Search for the cell housing the specified text and yield its [X, Y] center coordinate. 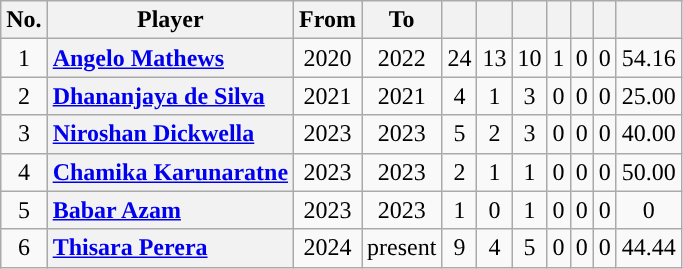
Niroshan Dickwella [170, 134]
Dhananjaya de Silva [170, 96]
10 [530, 58]
6 [24, 248]
To [402, 20]
present [402, 248]
Thisara Perera [170, 248]
Babar Azam [170, 210]
13 [494, 58]
2020 [328, 58]
54.16 [648, 58]
40.00 [648, 134]
2022 [402, 58]
44.44 [648, 248]
50.00 [648, 172]
From [328, 20]
Angelo Mathews [170, 58]
25.00 [648, 96]
Chamika Karunaratne [170, 172]
2024 [328, 248]
9 [460, 248]
No. [24, 20]
Player [170, 20]
24 [460, 58]
